Output the (X, Y) coordinate of the center of the cell containing the given text.  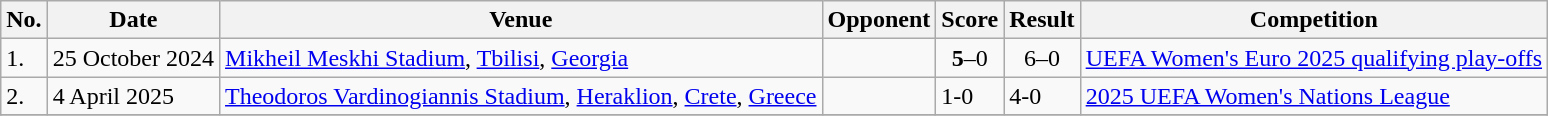
6–0 (1042, 58)
Competition (1314, 20)
Mikheil Meskhi Stadium, Tbilisi, Georgia (522, 58)
2025 UEFA Women's Nations League (1314, 96)
1. (24, 58)
5–0 (970, 58)
Result (1042, 20)
4-0 (1042, 96)
No. (24, 20)
1-0 (970, 96)
Theodoros Vardinogiannis Stadium, Heraklion, Crete, Greece (522, 96)
Opponent (879, 20)
2. (24, 96)
Date (133, 20)
UEFA Women's Euro 2025 qualifying play-offs (1314, 58)
Score (970, 20)
Venue (522, 20)
4 April 2025 (133, 96)
25 October 2024 (133, 58)
